Extract the [X, Y] coordinate from the center of the cell holding the provided text.  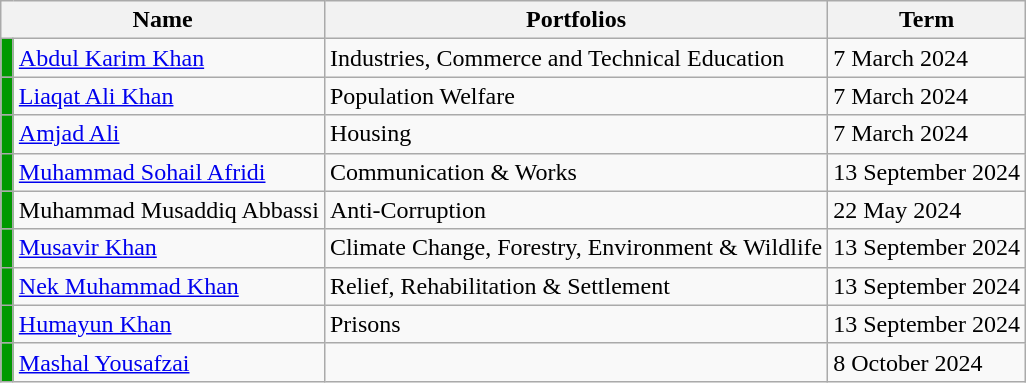
Abdul Karim Khan [168, 58]
Musavir Khan [168, 248]
Amjad Ali [168, 134]
Mashal Yousafzai [168, 362]
Housing [576, 134]
Portfolios [576, 20]
Muhammad Sohail Afridi [168, 172]
8 October 2024 [927, 362]
Population Welfare [576, 96]
Climate Change, Forestry, Environment & Wildlife [576, 248]
Communication & Works [576, 172]
Humayun Khan [168, 324]
Muhammad Musaddiq Abbassi [168, 210]
Name [163, 20]
Relief, Rehabilitation & Settlement [576, 286]
Industries, Commerce and Technical Education [576, 58]
Liaqat Ali Khan [168, 96]
Anti-Corruption [576, 210]
Prisons [576, 324]
Nek Muhammad Khan [168, 286]
Term [927, 20]
22 May 2024 [927, 210]
